Determine the (X, Y) coordinate at the center of the cell enclosing the given text.  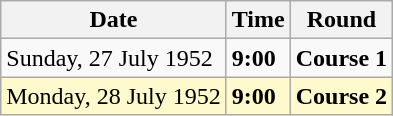
Sunday, 27 July 1952 (114, 58)
Round (341, 20)
Monday, 28 July 1952 (114, 96)
Date (114, 20)
Course 1 (341, 58)
Time (258, 20)
Course 2 (341, 96)
